Extract the (x, y) coordinate from the center of the cell holding the provided text.  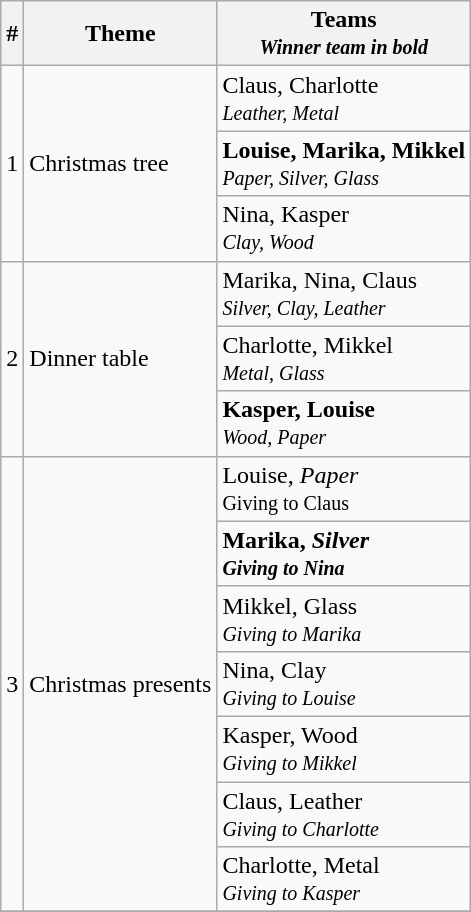
Theme (120, 34)
Nina, ClayGiving to Louise (344, 684)
Mikkel, GlassGiving to Marika (344, 618)
Claus, LeatherGiving to Charlotte (344, 814)
Dinner table (120, 358)
Christmas presents (120, 684)
3 (12, 684)
Kasper, WoodGiving to Mikkel (344, 748)
TeamsWinner team in bold (344, 34)
Charlotte, MetalGiving to Kasper (344, 880)
# (12, 34)
Louise, PaperGiving to Claus (344, 488)
Marika, Nina, ClausSilver, Clay, Leather (344, 294)
Christmas tree (120, 164)
Kasper, LouiseWood, Paper (344, 424)
2 (12, 358)
1 (12, 164)
Claus, CharlotteLeather, Metal (344, 98)
Nina, KasperClay, Wood (344, 228)
Louise, Marika, MikkelPaper, Silver, Glass (344, 164)
Charlotte, MikkelMetal, Glass (344, 358)
Marika, SilverGiving to Nina (344, 554)
